Pinpoint the cell where the given text exists, returning its [X, Y] midpoint coordinate. 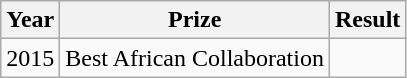
Prize [195, 20]
2015 [30, 58]
Result [367, 20]
Year [30, 20]
Best African Collaboration [195, 58]
